Find where the given text appears and provide that cell's center as (x, y) coordinate. 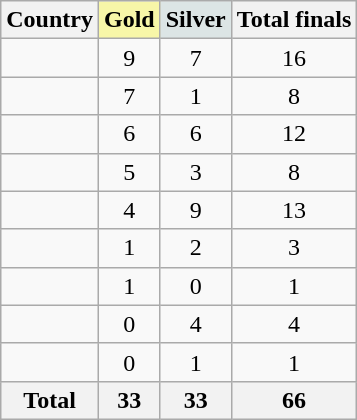
Total finals (294, 20)
Silver (196, 20)
5 (129, 172)
12 (294, 134)
16 (294, 58)
2 (196, 248)
Total (50, 400)
66 (294, 400)
13 (294, 210)
Gold (129, 20)
Country (50, 20)
